Locate the cell with the specified text and output its [x, y] center coordinate. 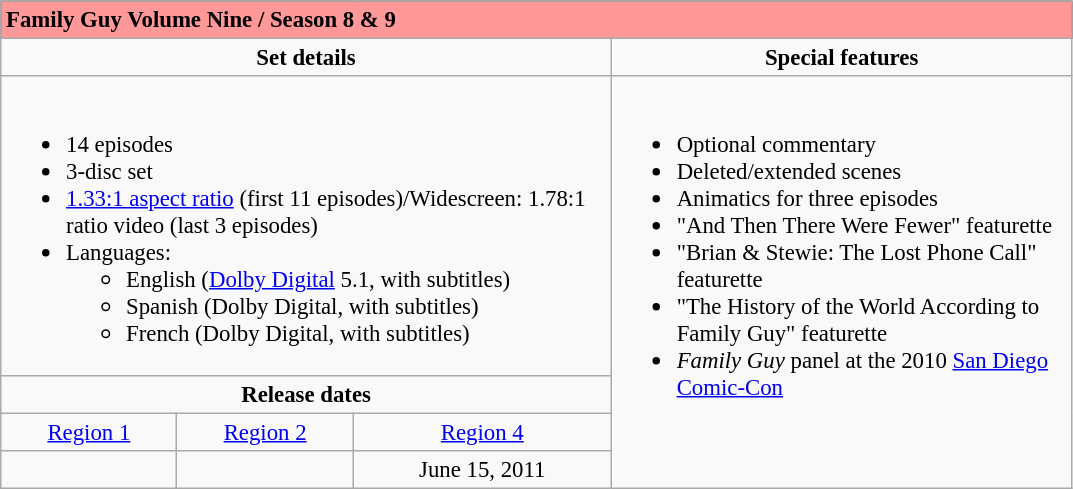
Family Guy Volume Nine / Season 8 & 9 [536, 20]
Special features [842, 58]
June 15, 2011 [482, 469]
Set details [306, 58]
Release dates [306, 394]
Region 2 [265, 432]
Region 4 [482, 432]
Region 1 [89, 432]
